Identify which cell holds the provided text, then report its [X, Y] central coordinate. 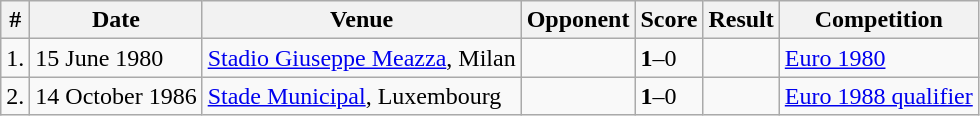
Venue [362, 20]
# [16, 20]
2. [16, 96]
Result [741, 20]
Stade Municipal, Luxembourg [362, 96]
Euro 1988 qualifier [878, 96]
14 October 1986 [116, 96]
Competition [878, 20]
1. [16, 58]
Opponent [578, 20]
15 June 1980 [116, 58]
Euro 1980 [878, 58]
Date [116, 20]
Score [669, 20]
Stadio Giuseppe Meazza, Milan [362, 58]
